Return the [X, Y] coordinate for the center point of the cell that contains the specified text.  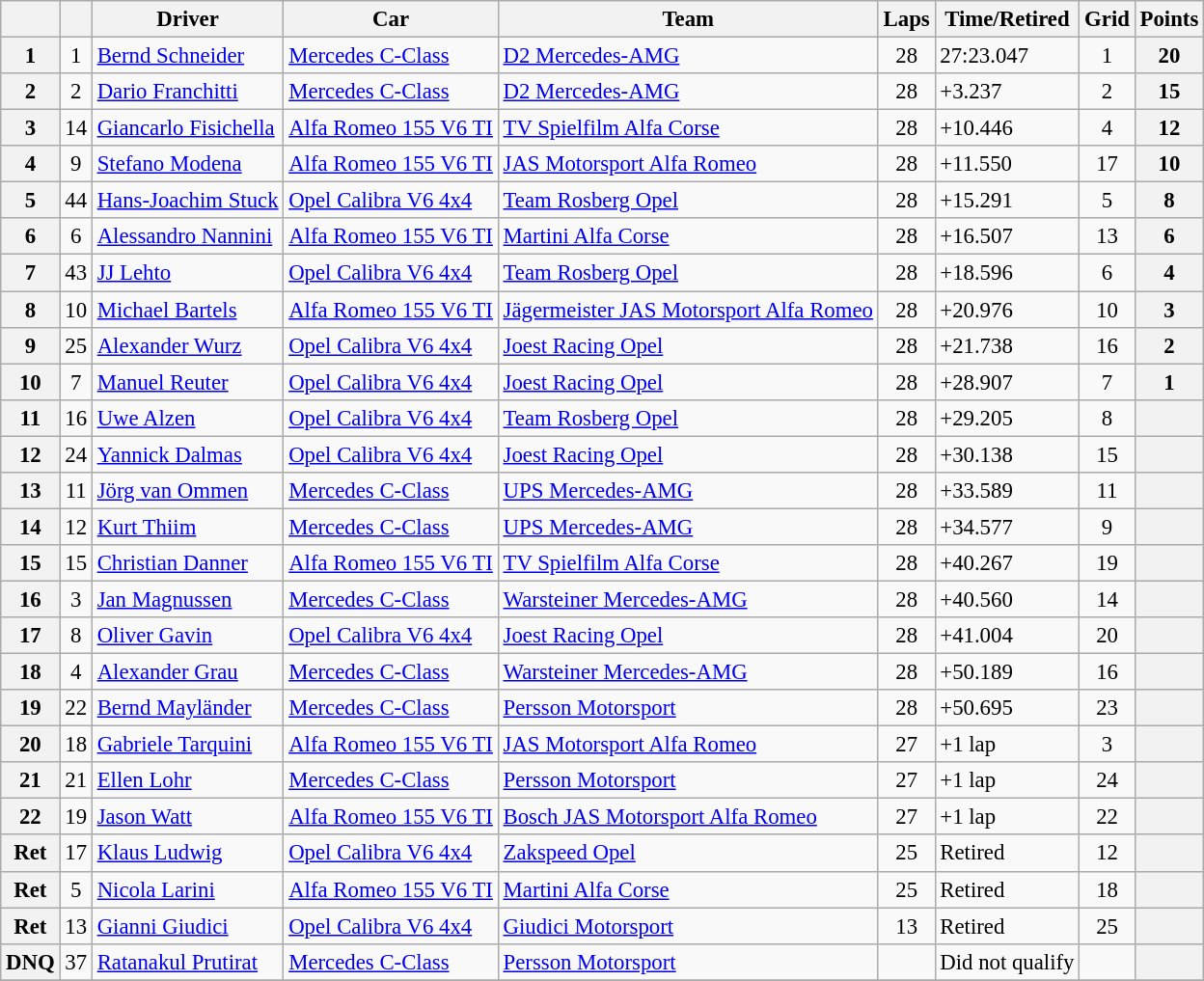
Jörg van Ommen [187, 491]
+40.560 [1007, 599]
Time/Retired [1007, 19]
Laps [907, 19]
Michael Bartels [187, 310]
27:23.047 [1007, 56]
Alexander Grau [187, 672]
Nicola Larini [187, 889]
Klaus Ludwig [187, 854]
44 [75, 201]
Giancarlo Fisichella [187, 128]
+41.004 [1007, 636]
Zakspeed Opel [688, 854]
43 [75, 273]
+50.695 [1007, 708]
Stefano Modena [187, 164]
37 [75, 962]
Bernd Schneider [187, 56]
Christian Danner [187, 563]
+34.577 [1007, 527]
Yannick Dalmas [187, 454]
+33.589 [1007, 491]
Driver [187, 19]
+40.267 [1007, 563]
Jan Magnussen [187, 599]
23 [1108, 708]
Jason Watt [187, 817]
Giudici Motorsport [688, 926]
Alexander Wurz [187, 345]
+50.189 [1007, 672]
+30.138 [1007, 454]
+16.507 [1007, 236]
Points [1169, 19]
Alessandro Nannini [187, 236]
+18.596 [1007, 273]
Manuel Reuter [187, 382]
+3.237 [1007, 92]
+11.550 [1007, 164]
JJ Lehto [187, 273]
Ratanakul Prutirat [187, 962]
Bernd Mayländer [187, 708]
DNQ [31, 962]
Gianni Giudici [187, 926]
Dario Franchitti [187, 92]
Oliver Gavin [187, 636]
+10.446 [1007, 128]
Uwe Alzen [187, 418]
Jägermeister JAS Motorsport Alfa Romeo [688, 310]
Grid [1108, 19]
+21.738 [1007, 345]
Did not qualify [1007, 962]
Gabriele Tarquini [187, 745]
Kurt Thiim [187, 527]
+20.976 [1007, 310]
Hans-Joachim Stuck [187, 201]
Car [391, 19]
+15.291 [1007, 201]
+29.205 [1007, 418]
Bosch JAS Motorsport Alfa Romeo [688, 817]
Team [688, 19]
Ellen Lohr [187, 780]
+28.907 [1007, 382]
